Output the (x, y) coordinate of the center of the cell containing the given text.  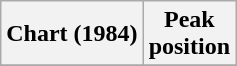
Peakposition (189, 34)
Chart (1984) (72, 34)
